Determine the (X, Y) coordinate at the center of the cell enclosing the given text.  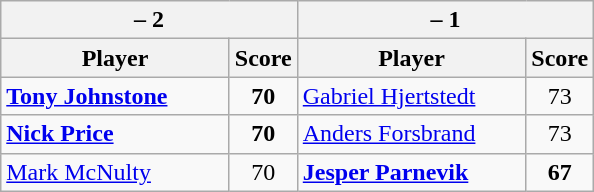
– 2 (150, 20)
Gabriel Hjertstedt (412, 96)
Mark McNulty (116, 172)
Jesper Parnevik (412, 172)
– 1 (446, 20)
67 (560, 172)
Tony Johnstone (116, 96)
Nick Price (116, 134)
Anders Forsbrand (412, 134)
